Pinpoint the cell where the given text exists, returning its [X, Y] midpoint coordinate. 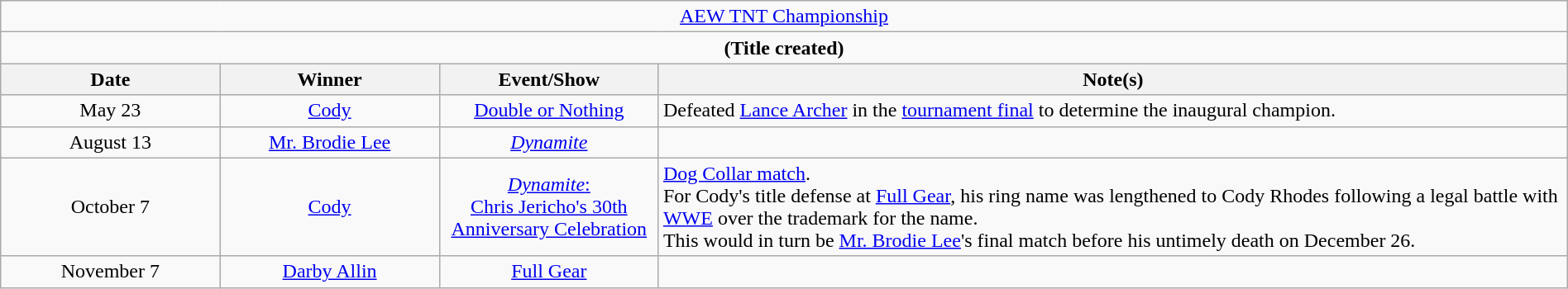
Winner [329, 79]
August 13 [111, 142]
Event/Show [549, 79]
October 7 [111, 206]
Full Gear [549, 272]
Dynamite:Chris Jericho's 30th Anniversary Celebration [549, 206]
May 23 [111, 111]
Mr. Brodie Lee [329, 142]
Note(s) [1113, 79]
November 7 [111, 272]
Darby Allin [329, 272]
Date [111, 79]
(Title created) [784, 48]
Defeated Lance Archer in the tournament final to determine the inaugural champion. [1113, 111]
Dynamite [549, 142]
Double or Nothing [549, 111]
AEW TNT Championship [784, 17]
